Detect which cell encompasses the target text, then output its (X, Y) center coordinate. 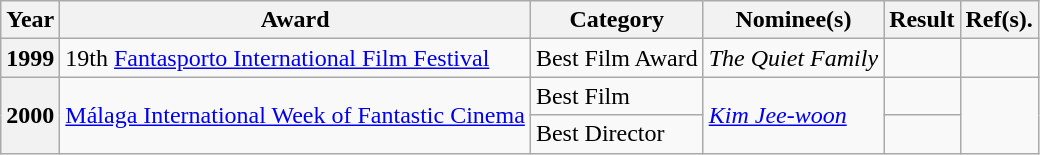
Best Film Award (616, 58)
Best Director (616, 134)
19th Fantasporto International Film Festival (296, 58)
Ref(s). (999, 20)
2000 (30, 115)
Best Film (616, 96)
1999 (30, 58)
Category (616, 20)
Nominee(s) (793, 20)
Year (30, 20)
The Quiet Family (793, 58)
Kim Jee-woon (793, 115)
Award (296, 20)
Málaga International Week of Fantastic Cinema (296, 115)
Result (922, 20)
